Determine the [X, Y] coordinate at the center of the cell enclosing the given text.  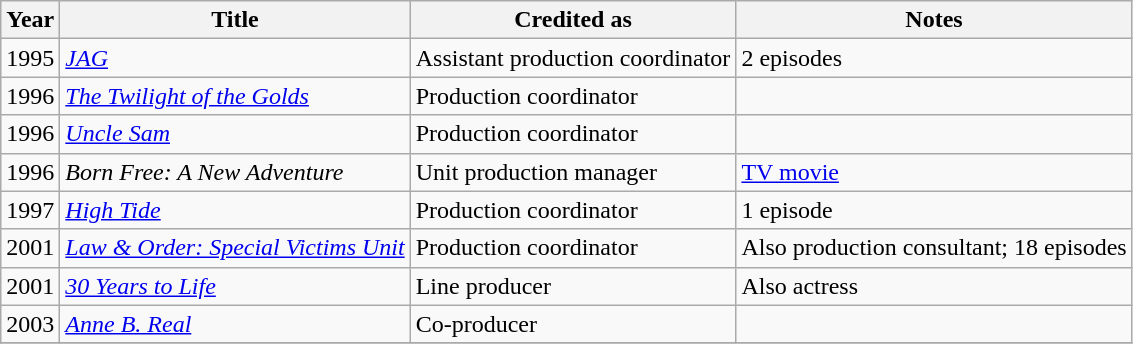
Credited as [573, 20]
Notes [934, 20]
Uncle Sam [235, 134]
The Twilight of the Golds [235, 96]
Also actress [934, 286]
Title [235, 20]
30 Years to Life [235, 286]
TV movie [934, 172]
Law & Order: Special Victims Unit [235, 248]
Co-producer [573, 324]
Year [30, 20]
1995 [30, 58]
Also production consultant; 18 episodes [934, 248]
1 episode [934, 210]
Anne B. Real [235, 324]
Unit production manager [573, 172]
Assistant production coordinator [573, 58]
1997 [30, 210]
JAG [235, 58]
High Tide [235, 210]
Line producer [573, 286]
2003 [30, 324]
Born Free: A New Adventure [235, 172]
2 episodes [934, 58]
